Return the (x, y) coordinate for the center point of the cell that contains the specified text.  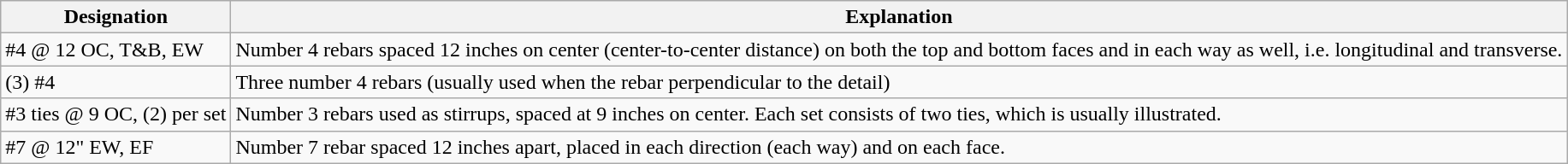
Number 7 rebar spaced 12 inches apart, placed in each direction (each way) and on each face. (899, 147)
(3) #4 (116, 82)
Three number 4 rebars (usually used when the rebar perpendicular to the detail) (899, 82)
#7 @ 12" EW, EF (116, 147)
Designation (116, 17)
#3 ties @ 9 OC, (2) per set (116, 114)
#4 @ 12 OC, T&B, EW (116, 50)
Explanation (899, 17)
Number 3 rebars used as stirrups, spaced at 9 inches on center. Each set consists of two ties, which is usually illustrated. (899, 114)
